For the text-containing cell, return its midpoint in (x, y) coordinate format. 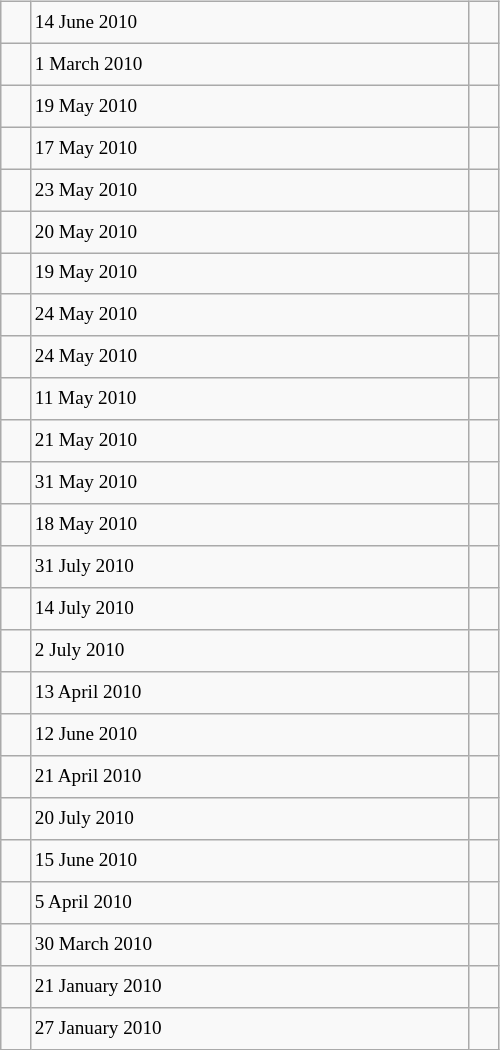
21 April 2010 (250, 777)
14 July 2010 (250, 609)
12 June 2010 (250, 735)
1 March 2010 (250, 64)
31 May 2010 (250, 483)
17 May 2010 (250, 148)
20 May 2010 (250, 232)
21 May 2010 (250, 441)
18 May 2010 (250, 525)
30 March 2010 (250, 944)
20 July 2010 (250, 819)
5 April 2010 (250, 902)
31 July 2010 (250, 567)
14 June 2010 (250, 22)
11 May 2010 (250, 399)
2 July 2010 (250, 651)
13 April 2010 (250, 693)
21 January 2010 (250, 986)
15 June 2010 (250, 861)
23 May 2010 (250, 190)
27 January 2010 (250, 1028)
